Detect which cell encompasses the target text, then output its [X, Y] center coordinate. 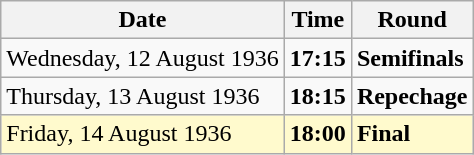
Thursday, 13 August 1936 [143, 96]
Date [143, 20]
18:00 [318, 134]
Final [412, 134]
Repechage [412, 96]
17:15 [318, 58]
Friday, 14 August 1936 [143, 134]
18:15 [318, 96]
Round [412, 20]
Time [318, 20]
Semifinals [412, 58]
Wednesday, 12 August 1936 [143, 58]
